Return [X, Y] of the center of cell containing provided text 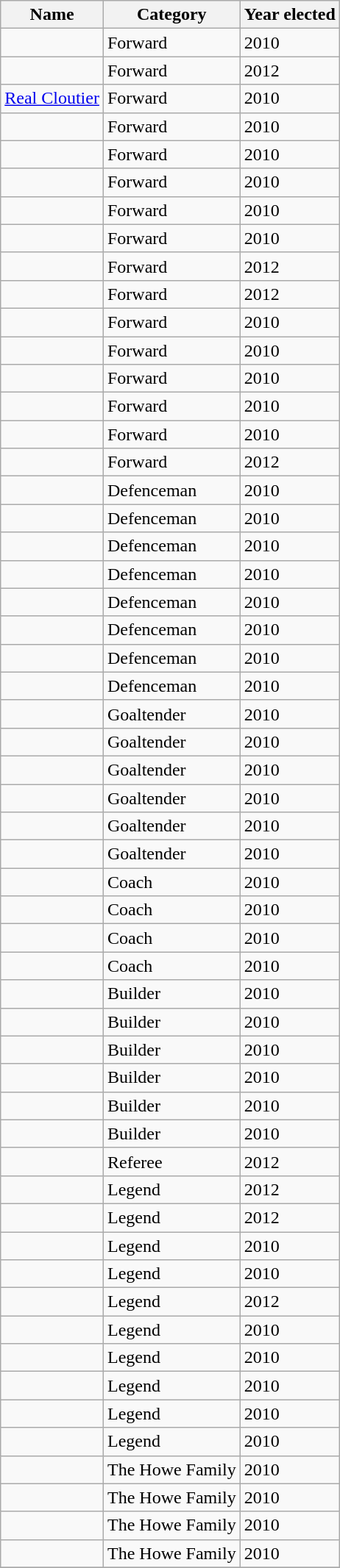
Name [52, 15]
Year elected [290, 15]
Real Cloutier [52, 99]
Referee [171, 1161]
Category [171, 15]
